Pinpoint the cell where the given text exists, returning its (x, y) midpoint coordinate. 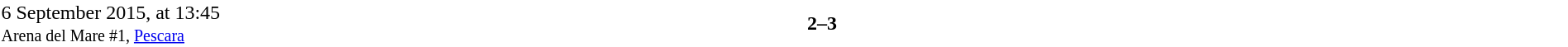
2–3 (822, 23)
6 September 2015, at 13:45 Arena del Mare #1, Pescara (180, 23)
